Locate the cell with the specified text and output its (x, y) center coordinate. 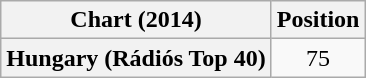
75 (318, 58)
Hungary (Rádiós Top 40) (136, 58)
Chart (2014) (136, 20)
Position (318, 20)
